Return the [X, Y] coordinate for the center point of the cell that contains the specified text.  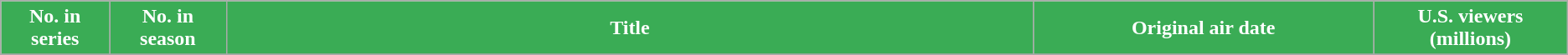
Title [630, 28]
U.S. viewers(millions) [1471, 28]
No. inseason [168, 28]
No. inseries [55, 28]
Original air date [1204, 28]
